Find where the given text appears and provide that cell's center as (x, y) coordinate. 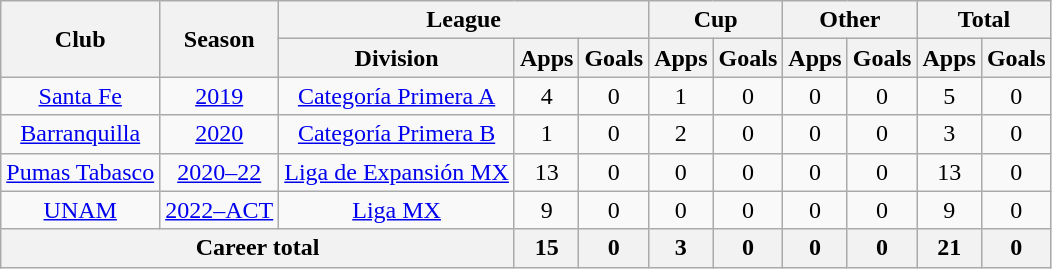
Barranquilla (80, 134)
UNAM (80, 210)
4 (546, 96)
Santa Fe (80, 96)
Club (80, 39)
5 (949, 96)
Categoría Primera A (397, 96)
2 (681, 134)
Categoría Primera B (397, 134)
Pumas Tabasco (80, 172)
2020 (220, 134)
Division (397, 58)
2020–22 (220, 172)
Other (850, 20)
Cup (716, 20)
Total (984, 20)
Career total (258, 248)
2019 (220, 96)
Season (220, 39)
2022–ACT (220, 210)
15 (546, 248)
League (464, 20)
Liga de Expansión MX (397, 172)
21 (949, 248)
Liga MX (397, 210)
